Pinpoint the cell where the given text exists, returning its [x, y] midpoint coordinate. 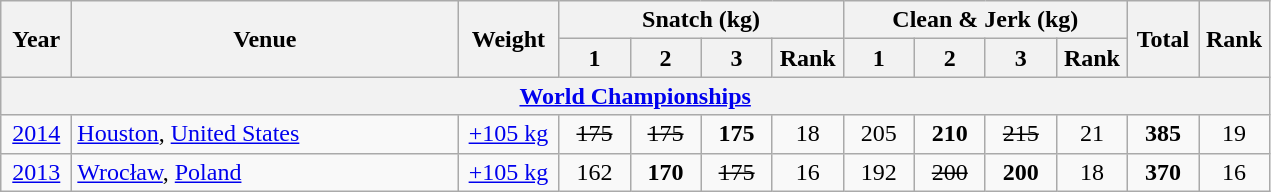
Clean & Jerk (kg) [985, 20]
210 [950, 134]
385 [1162, 134]
Weight [508, 39]
World Championships [636, 96]
370 [1162, 172]
19 [1234, 134]
Total [1162, 39]
162 [594, 172]
215 [1020, 134]
Snatch (kg) [701, 20]
2013 [36, 172]
2014 [36, 134]
Year [36, 39]
21 [1092, 134]
Houston, United States [265, 134]
170 [666, 172]
Wrocław, Poland [265, 172]
Venue [265, 39]
192 [878, 172]
205 [878, 134]
